Locate the cell with the specified text and output its (x, y) center coordinate. 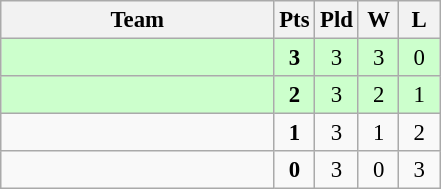
L (420, 20)
Team (138, 20)
Pld (337, 20)
Pts (294, 20)
W (378, 20)
